For the text-containing cell, return its midpoint in (x, y) coordinate format. 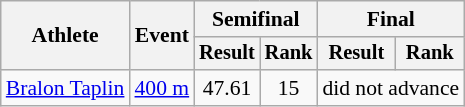
15 (289, 88)
47.61 (227, 88)
Semifinal (256, 19)
400 m (162, 88)
Athlete (66, 36)
did not advance (390, 88)
Final (390, 19)
Bralon Taplin (66, 88)
Event (162, 36)
